Find where the given text appears and provide that cell's center as (X, Y) coordinate. 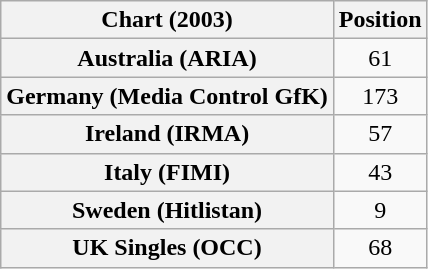
68 (380, 248)
Germany (Media Control GfK) (168, 96)
61 (380, 58)
9 (380, 210)
Italy (FIMI) (168, 172)
57 (380, 134)
Sweden (Hitlistan) (168, 210)
Ireland (IRMA) (168, 134)
Chart (2003) (168, 20)
173 (380, 96)
Position (380, 20)
43 (380, 172)
UK Singles (OCC) (168, 248)
Australia (ARIA) (168, 58)
